Return the [x, y] coordinate for the center point of the cell that contains the specified text.  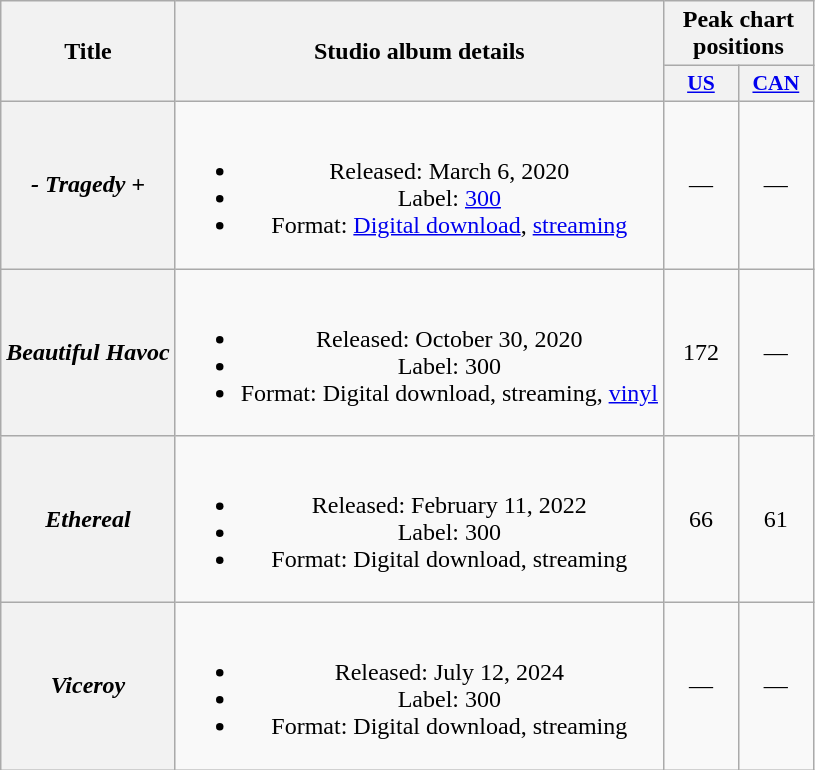
Beautiful Havoc [88, 352]
US [700, 84]
Released: February 11, 2022Label: 300Format: Digital download, streaming [419, 520]
Peak chart positions [738, 34]
Released: October 30, 2020Label: 300Format: Digital download, streaming, vinyl [419, 352]
61 [776, 520]
66 [700, 520]
Studio album details [419, 52]
- Tragedy + [88, 184]
CAN [776, 84]
Title [88, 52]
Ethereal [88, 520]
Released: July 12, 2024Label: 300Format: Digital download, streaming [419, 686]
172 [700, 352]
Released: March 6, 2020Label: 300Format: Digital download, streaming [419, 184]
Viceroy [88, 686]
